Determine the [x, y] coordinate at the center of the cell enclosing the given text.  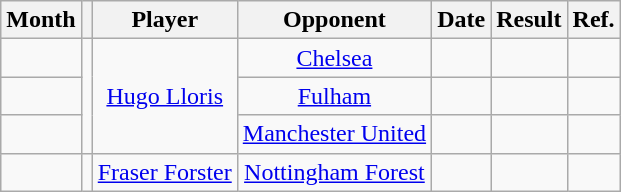
Result [529, 20]
Opponent [334, 20]
Fulham [334, 96]
Ref. [594, 20]
Manchester United [334, 134]
Date [462, 20]
Player [164, 20]
Fraser Forster [164, 172]
Month [41, 20]
Nottingham Forest [334, 172]
Chelsea [334, 58]
Hugo Lloris [164, 96]
